Find where the given text appears and provide that cell's center as (X, Y) coordinate. 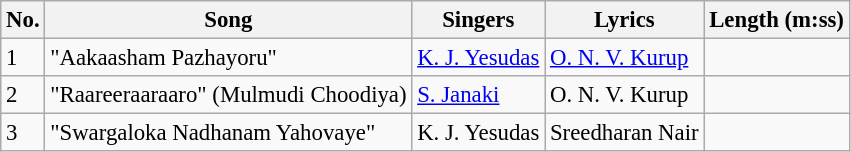
S. Janaki (478, 95)
No. (23, 20)
"Aakaasham Pazhayoru" (228, 58)
Song (228, 20)
1 (23, 58)
Length (m:ss) (776, 20)
"Raareeraaraaro" (Mulmudi Choodiya) (228, 95)
Singers (478, 20)
2 (23, 95)
"Swargaloka Nadhanam Yahovaye" (228, 133)
3 (23, 133)
Lyrics (624, 20)
Sreedharan Nair (624, 133)
